Provide the (X, Y) coordinate of the cell's center where the given text is located.  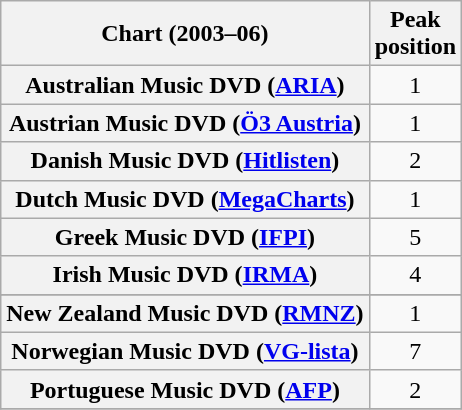
Greek Music DVD (IFPI) (185, 237)
Dutch Music DVD (MegaCharts) (185, 199)
Austrian Music DVD (Ö3 Austria) (185, 123)
Peakposition (415, 34)
Portuguese Music DVD (AFP) (185, 389)
Chart (2003–06) (185, 34)
Danish Music DVD (Hitlisten) (185, 161)
4 (415, 275)
5 (415, 237)
New Zealand Music DVD (RMNZ) (185, 313)
Irish Music DVD (IRMA) (185, 275)
Australian Music DVD (ARIA) (185, 85)
Norwegian Music DVD (VG-lista) (185, 351)
7 (415, 351)
